Scan for the cell matching the given text and deliver its (X, Y) coordinate at center. 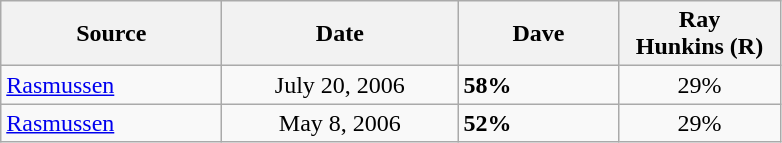
52% (538, 123)
58% (538, 85)
Source (112, 34)
July 20, 2006 (340, 85)
RayHunkins (R) (700, 34)
May 8, 2006 (340, 123)
Dave (538, 34)
Date (340, 34)
